Output the [x, y] coordinate of the center of the cell containing the given text.  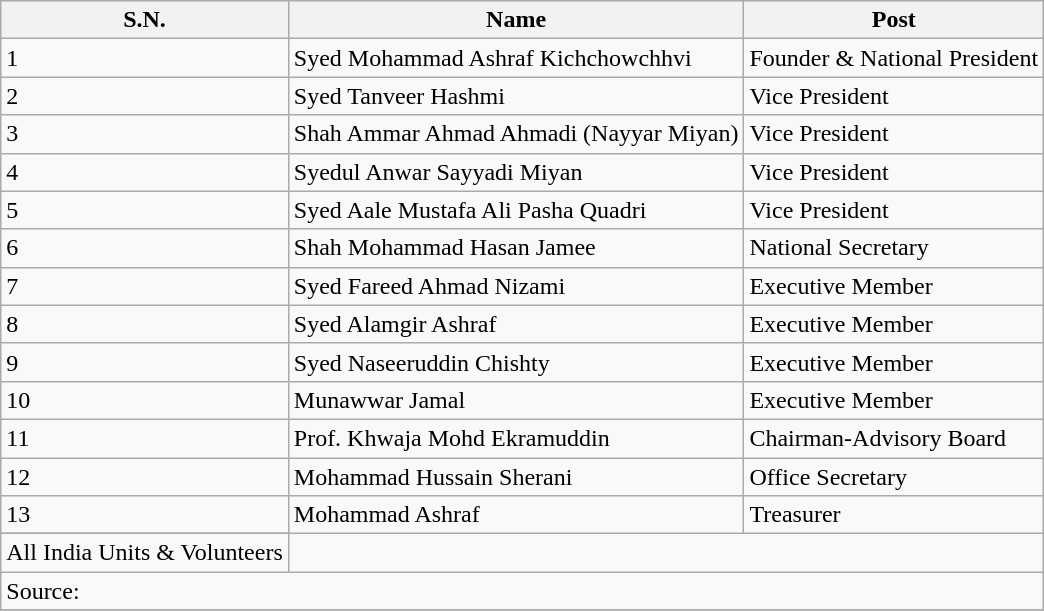
Syed Fareed Ahmad Nizami [516, 286]
Shah Ammar Ahmad Ahmadi (Nayyar Miyan) [516, 134]
Syed Alamgir Ashraf [516, 324]
Prof. Khwaja Mohd Ekramuddin [516, 438]
Office Secretary [894, 477]
9 [145, 362]
Syed Mohammad Ashraf Kichchowchhvi [516, 58]
8 [145, 324]
Treasurer [894, 515]
4 [145, 172]
Syed Tanveer Hashmi [516, 96]
1 [145, 58]
3 [145, 134]
Mohammad Hussain Sherani [516, 477]
10 [145, 400]
6 [145, 248]
S.N. [145, 20]
Name [516, 20]
Syedul Anwar Sayyadi Miyan [516, 172]
7 [145, 286]
2 [145, 96]
Munawwar Jamal [516, 400]
12 [145, 477]
13 [145, 515]
Post [894, 20]
Shah Mohammad Hasan Jamee [516, 248]
Source: [522, 591]
5 [145, 210]
Mohammad Ashraf [516, 515]
Founder & National President [894, 58]
Chairman-Advisory Board [894, 438]
All India Units & Volunteers [145, 553]
Syed Aale Mustafa Ali Pasha Quadri [516, 210]
Syed Naseeruddin Chishty [516, 362]
11 [145, 438]
National Secretary [894, 248]
